Provide the (x, y) coordinate of the cell's center where the given text is located.  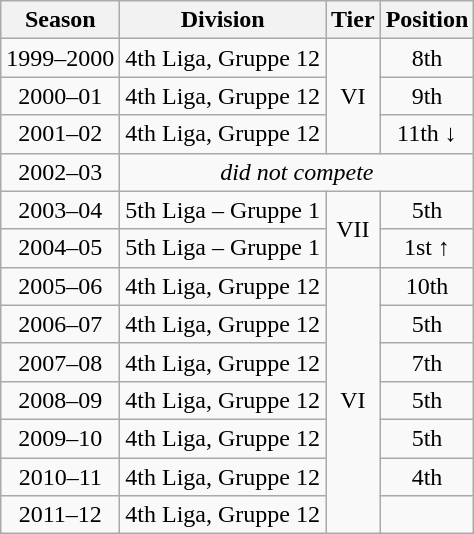
8th (427, 58)
2005–06 (60, 286)
2007–08 (60, 362)
1999–2000 (60, 58)
2006–07 (60, 324)
2004–05 (60, 248)
1st ↑ (427, 248)
Season (60, 20)
did not compete (297, 172)
9th (427, 96)
11th ↓ (427, 134)
Tier (354, 20)
2008–09 (60, 400)
2002–03 (60, 172)
2010–11 (60, 477)
4th (427, 477)
2001–02 (60, 134)
Division (223, 20)
2003–04 (60, 210)
7th (427, 362)
Position (427, 20)
VII (354, 229)
2011–12 (60, 515)
10th (427, 286)
2009–10 (60, 438)
2000–01 (60, 96)
